Detect which cell encompasses the target text, then output its [x, y] center coordinate. 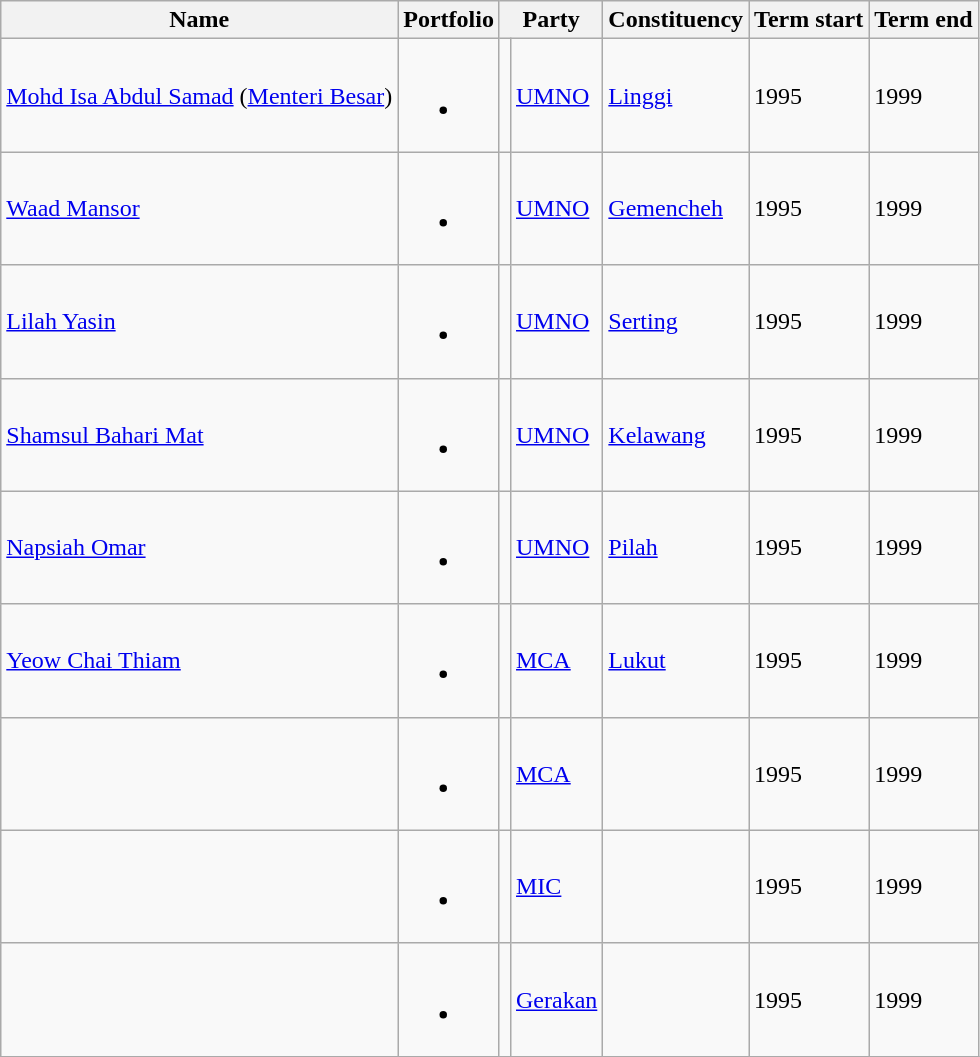
Gerakan [556, 1000]
Term end [924, 20]
Lukut [676, 660]
Yeow Chai Thiam [200, 660]
Gemencheh [676, 208]
Name [200, 20]
Constituency [676, 20]
Pilah [676, 548]
Lilah Yasin [200, 322]
Waad Mansor [200, 208]
Napsiah Omar [200, 548]
MIC [556, 886]
Kelawang [676, 434]
Shamsul Bahari Mat [200, 434]
Mohd Isa Abdul Samad (Menteri Besar) [200, 96]
Party [550, 20]
Portfolio [449, 20]
Serting [676, 322]
Linggi [676, 96]
Term start [809, 20]
